For the text-containing cell, return its midpoint in [X, Y] coordinate format. 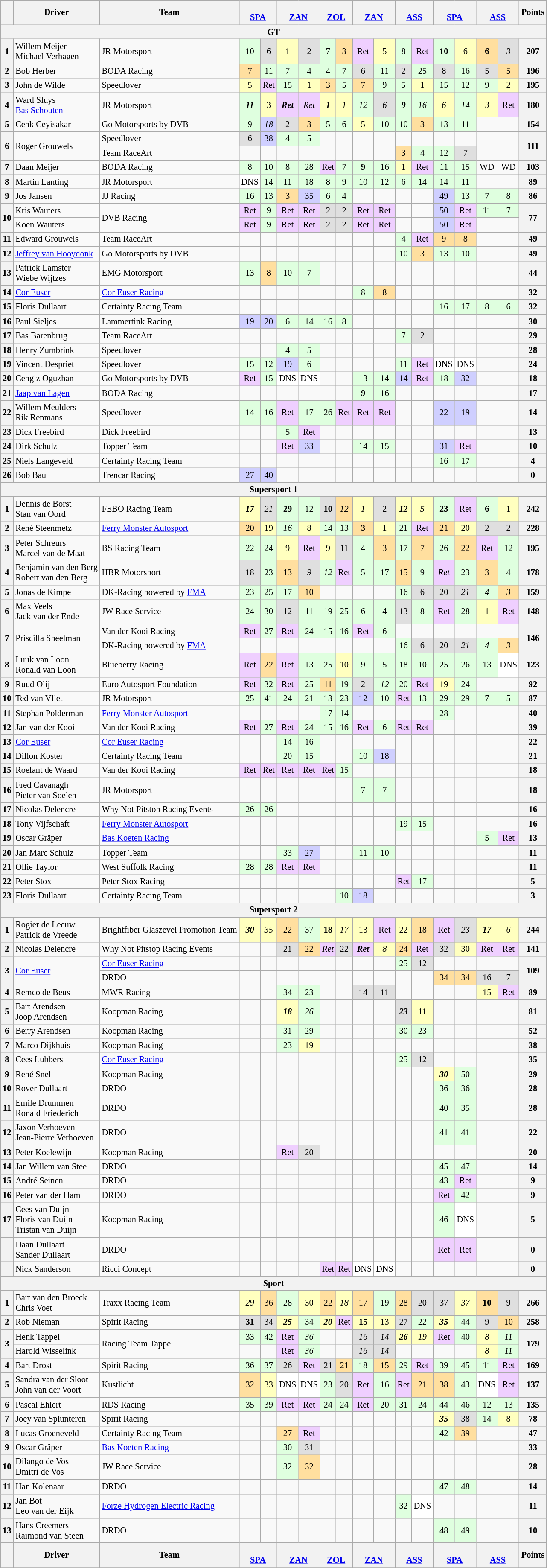
Emile Drummen Ronald Friederich [56, 1108]
West Suffolk Racing [170, 867]
Jaxon Verhoeven Jean-Pierre Verhoeven [56, 1133]
Paul Sieljes [56, 321]
Dilango de Vos Dmitri de Vos [56, 1467]
Edward Grouwels [56, 239]
Cengiz Oguzhan [56, 379]
Bart Drost [56, 1366]
Berry Arendsen [56, 1031]
81 [533, 1012]
Willem Meijer Michael Verhagen [56, 52]
Cenk Ceyisakar [56, 125]
Pascal Ehlert [56, 1405]
Benjamin van den Berg Robert van den Berg [56, 573]
Martin Lanting [56, 182]
Bob Bau [56, 475]
207 [533, 52]
André Seinen [56, 1181]
77 [533, 218]
Joey van Splunteren [56, 1419]
Lammertink Racing [170, 321]
137 [533, 1385]
Jan Bot Leo van der Eijk [56, 1506]
146 [533, 638]
Trencar Racing [170, 475]
MWR Racing [170, 992]
Daan Meijer [56, 168]
Dirk Schulz [56, 446]
135 [533, 1405]
Rogier de Leeuw Patrick de Vreede [56, 930]
180 [533, 105]
EMG Motorsport [170, 273]
Euro Autosport Foundation [170, 685]
Peter Schreurs Marcel van de Maat [56, 548]
178 [533, 573]
Stephan Polderman [56, 713]
Supersport 2 [273, 910]
Tony Vijfschaft [56, 824]
HBR Motorsport [170, 573]
Jan Willem van Stee [56, 1167]
Roelant de Waard [56, 771]
BS Racing Team [170, 548]
Bob Herber [56, 71]
Willem Meulders Rik Renmans [56, 413]
Hans Creemers Raimond van Steen [56, 1531]
Bart van den Broeck Chris Voet [56, 1303]
Henry Zumbrink [56, 350]
Vincent Despriet [56, 364]
Henk Tappel [56, 1337]
JJ Racing [170, 196]
Traxx Racing Team [170, 1303]
Jos Jansen [56, 196]
Racing Team Tappel [170, 1344]
103 [533, 168]
Rover Dullaart [56, 1089]
Brightfiber Glaszevel Promotion Team [170, 930]
Peter Stox Racing [170, 881]
Supersport 1 [273, 490]
Ollie Taylor [56, 867]
Kustlicht [170, 1385]
Ward Sluys Bas Schouten [56, 105]
René Steenmetz [56, 529]
148 [533, 612]
87 [533, 699]
René Snel [56, 1074]
Dillon Koster [56, 756]
Jonas de Kimpe [56, 592]
Nick Sanderson [56, 1269]
Ted van Vliet [56, 699]
228 [533, 529]
266 [533, 1303]
RDS Racing [170, 1405]
Luuk van Loon Ronald van Loon [56, 665]
Jan van der Kooi [56, 728]
Rob Nieman [56, 1323]
Niels Langeveld [56, 461]
Cees Lubbers [56, 1060]
169 [533, 1366]
52 [533, 1031]
242 [533, 509]
GT [273, 32]
Priscilla Speelman [56, 638]
Patrick Lamster Wiebe Wijtzes [56, 273]
Max Veels Jack van der Ende [56, 612]
Daan Dullaart Sander Dullaart [56, 1250]
Koen Wauters [56, 225]
Marco Dijkhuis [56, 1046]
DVB Racing [170, 218]
Jan Marc Schulz [56, 853]
Dennis de Borst Stan van Oord [56, 509]
123 [533, 665]
154 [533, 125]
196 [533, 71]
Han Kolenaar [56, 1486]
Remco de Beus [56, 992]
109 [533, 971]
Cees van Duijn Floris van Duijn Tristan van Duijn [56, 1220]
FEBO Racing Team [170, 509]
Lucas Groeneveld [56, 1433]
Fred Cavanagh Pieter van Soelen [56, 790]
Bart Arendsen Joop Arendsen [56, 1012]
244 [533, 930]
Harold Wisselink [56, 1351]
John de Wilde [56, 85]
Jaap van Lagen [56, 393]
111 [533, 146]
258 [533, 1323]
86 [533, 196]
Bas Barenbrug [56, 336]
Kris Wauters [56, 211]
Sandra van der Sloot John van der Voort [56, 1385]
Forze Hydrogen Electric Racing [170, 1506]
179 [533, 1344]
Roger Grouwels [56, 146]
78 [533, 1419]
92 [533, 685]
Sport [273, 1284]
Ricci Concept [170, 1269]
Jeffrey van Hooydonk [56, 254]
Peter Stox [56, 881]
Blueberry Racing [170, 665]
Peter van der Ham [56, 1195]
141 [533, 949]
Ruud Olij [56, 685]
Peter Koelewijn [56, 1152]
159 [533, 592]
